Capture the cell that displays the provided text and extract its [X, Y] central coordinate. 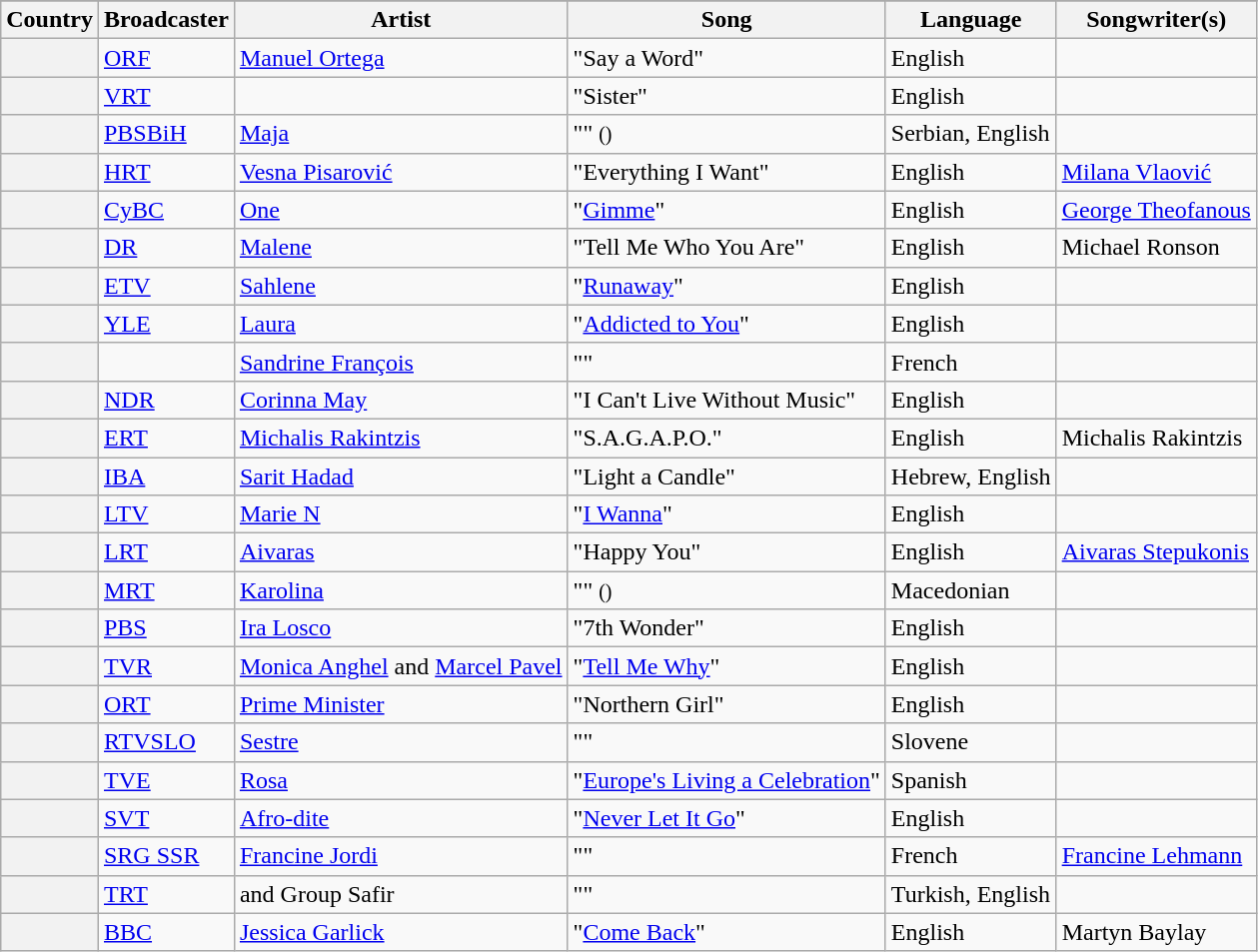
Sahlene [401, 286]
ERT [166, 438]
Martyn Baylay [1156, 932]
"I Can't Live Without Music" [726, 400]
NDR [166, 400]
"Gimme" [726, 210]
Country [50, 20]
Serbian, English [971, 134]
Francine Lehmann [1156, 856]
Milana Vlaović [1156, 172]
"Come Back" [726, 932]
"7th Wonder" [726, 628]
Prime Minister [401, 704]
BBC [166, 932]
Jessica Garlick [401, 932]
SVT [166, 818]
CyBC [166, 210]
Broadcaster [166, 20]
Marie N [401, 514]
"Runaway" [726, 286]
RTVSLO [166, 742]
Karolina [401, 590]
George Theofanous [1156, 210]
Monica Anghel and Marcel Pavel [401, 666]
ORT [166, 704]
"Happy You" [726, 552]
TRT [166, 894]
HRT [166, 172]
Macedonian [971, 590]
Hebrew, English [971, 476]
VRT [166, 96]
SRG SSR [166, 856]
Afro-dite [401, 818]
"Addicted to You" [726, 324]
One [401, 210]
"Tell Me Why" [726, 666]
Language [971, 20]
ORF [166, 58]
Aivaras [401, 552]
Ira Losco [401, 628]
MRT [166, 590]
Manuel Ortega [401, 58]
Slovene [971, 742]
Artist [401, 20]
PBSBiH [166, 134]
Laura [401, 324]
Vesna Pisarović [401, 172]
"I Wanna" [726, 514]
Michael Ronson [1156, 248]
Maja [401, 134]
"Say a Word" [726, 58]
Aivaras Stepukonis [1156, 552]
and Group Safir [401, 894]
TVR [166, 666]
DR [166, 248]
Songwriter(s) [1156, 20]
LRT [166, 552]
YLE [166, 324]
Song [726, 20]
"Light a Candle" [726, 476]
Sandrine François [401, 362]
Corinna May [401, 400]
ETV [166, 286]
Francine Jordi [401, 856]
Spanish [971, 780]
"Everything I Want" [726, 172]
Turkish, English [971, 894]
LTV [166, 514]
"Sister" [726, 96]
Rosa [401, 780]
"Tell Me Who You Are" [726, 248]
"Never Let It Go" [726, 818]
Sarit Hadad [401, 476]
"Europe's Living a Celebration" [726, 780]
TVE [166, 780]
IBA [166, 476]
Malene [401, 248]
PBS [166, 628]
"Northern Girl" [726, 704]
Sestre [401, 742]
"S.A.G.A.P.O." [726, 438]
